Identify which cell holds the provided text, then report its [x, y] central coordinate. 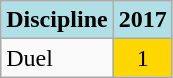
Duel [57, 58]
Discipline [57, 20]
2017 [142, 20]
1 [142, 58]
